Search for the cell housing the specified text and yield its (X, Y) center coordinate. 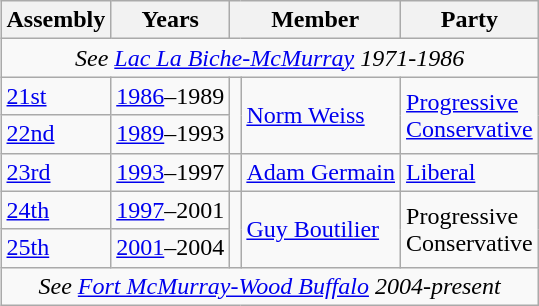
22nd (56, 134)
23rd (56, 172)
Adam Germain (321, 172)
Assembly (56, 20)
Years (170, 20)
21st (56, 96)
1997–2001 (170, 210)
Party (470, 20)
2001–2004 (170, 248)
24th (56, 210)
25th (56, 248)
Liberal (470, 172)
Member (316, 20)
See Lac La Biche-McMurray 1971-1986 (270, 58)
See Fort McMurray-Wood Buffalo 2004-present (270, 286)
Guy Boutilier (321, 229)
1989–1993 (170, 134)
Norm Weiss (321, 115)
1986–1989 (170, 96)
1993–1997 (170, 172)
